Return [x, y] of the center of cell containing provided text 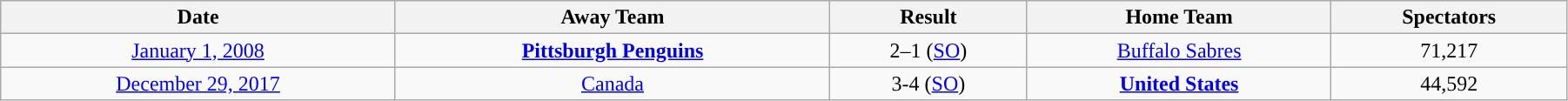
3-4 (SO) [929, 84]
Result [929, 17]
Pittsburgh Penguins [613, 50]
Spectators [1449, 17]
Canada [613, 84]
2–1 (SO) [929, 50]
Date [198, 17]
Away Team [613, 17]
71,217 [1449, 50]
United States [1179, 84]
January 1, 2008 [198, 50]
Home Team [1179, 17]
December 29, 2017 [198, 84]
Buffalo Sabres [1179, 50]
44,592 [1449, 84]
